Scan for the cell matching the given text and deliver its [x, y] coordinate at center. 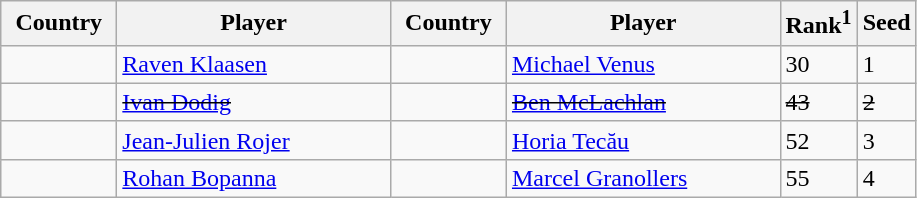
43 [818, 102]
52 [818, 140]
Raven Klaasen [254, 64]
Jean-Julien Rojer [254, 140]
55 [818, 178]
30 [818, 64]
Rank1 [818, 24]
3 [886, 140]
Ivan Dodig [254, 102]
Marcel Granollers [643, 178]
4 [886, 178]
Ben McLachlan [643, 102]
Rohan Bopanna [254, 178]
2 [886, 102]
Michael Venus [643, 64]
1 [886, 64]
Seed [886, 24]
Horia Tecău [643, 140]
